Return the (x, y) coordinate for the center point of the cell that contains the specified text.  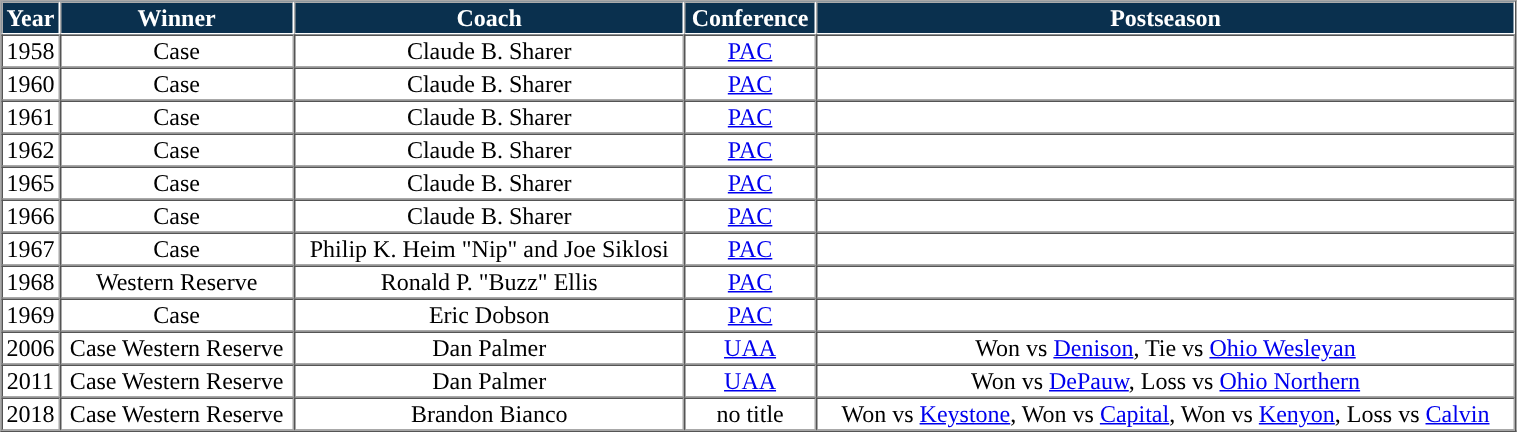
Philip K. Heim "Nip" and Joe Siklosi (489, 248)
2006 (31, 348)
1958 (31, 50)
Conference (750, 18)
1960 (31, 84)
Winner (176, 18)
Western Reserve (176, 282)
2011 (31, 380)
Coach (489, 18)
Won vs Keystone, Won vs Capital, Won vs Kenyon, Loss vs Calvin (1166, 414)
2018 (31, 414)
1969 (31, 314)
Brandon Bianco (489, 414)
1965 (31, 182)
1962 (31, 150)
Won vs DePauw, Loss vs Ohio Northern (1166, 380)
Won vs Denison, Tie vs Ohio Wesleyan (1166, 348)
1966 (31, 216)
1968 (31, 282)
Year (31, 18)
Postseason (1166, 18)
no title (750, 414)
1961 (31, 116)
Ronald P. "Buzz" Ellis (489, 282)
Eric Dobson (489, 314)
1967 (31, 248)
